Detect which cell encompasses the target text, then output its [x, y] center coordinate. 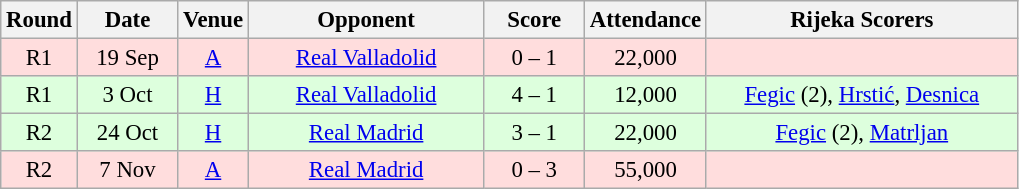
0 – 1 [534, 58]
12,000 [646, 95]
55,000 [646, 170]
Date [128, 20]
19 Sep [128, 58]
Fegic (2), Hrstić, Desnica [862, 95]
3 – 1 [534, 133]
7 Nov [128, 170]
Score [534, 20]
Opponent [366, 20]
24 Oct [128, 133]
Fegic (2), Matrljan [862, 133]
3 Oct [128, 95]
Venue [214, 20]
Attendance [646, 20]
Rijeka Scorers [862, 20]
0 – 3 [534, 170]
Round [39, 20]
4 – 1 [534, 95]
